Pinpoint the cell where the given text exists, returning its (X, Y) midpoint coordinate. 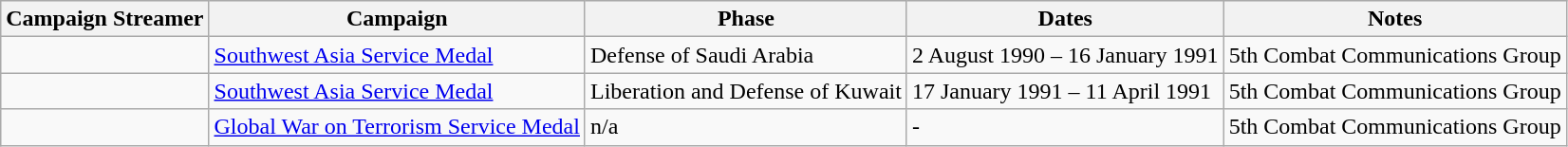
n/a (746, 127)
Defense of Saudi Arabia (746, 55)
17 January 1991 – 11 April 1991 (1065, 91)
Liberation and Defense of Kuwait (746, 91)
- (1065, 127)
Dates (1065, 19)
2 August 1990 – 16 January 1991 (1065, 55)
Campaign (397, 19)
Notes (1395, 19)
Campaign Streamer (104, 19)
Phase (746, 19)
Global War on Terrorism Service Medal (397, 127)
